Search for the cell housing the specified text and yield its (X, Y) center coordinate. 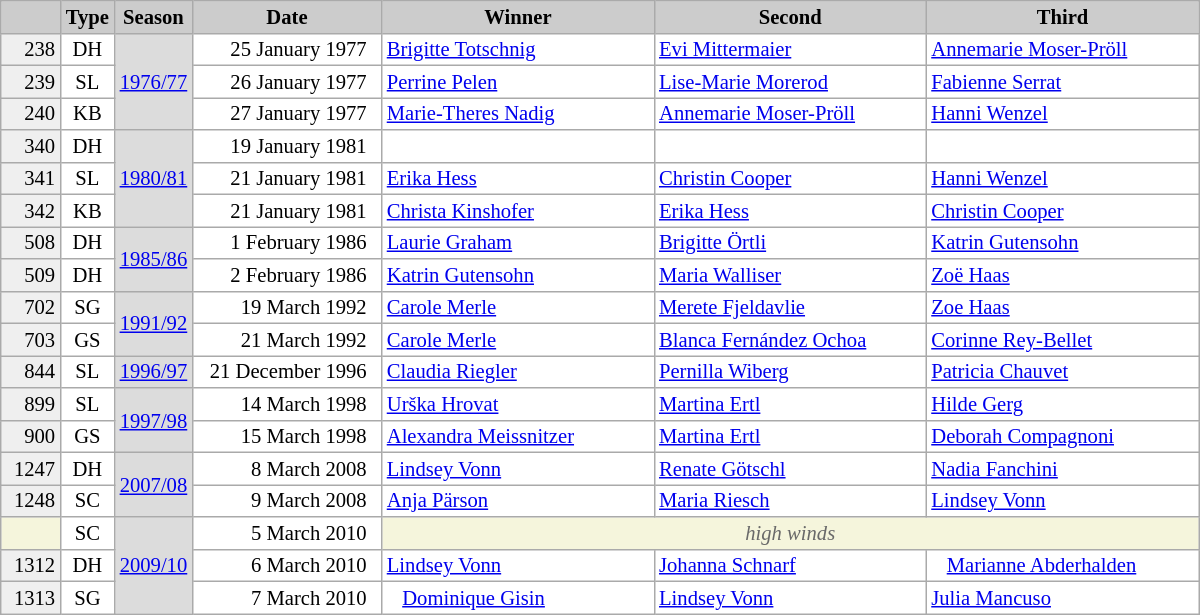
Evi Mittermaier (790, 49)
Corinne Rey-Bellet (1062, 339)
Anja Pärson (518, 500)
240 (30, 113)
Marie-Theres Nadig (518, 113)
21 March 1992 (287, 339)
27 January 1977 (287, 113)
Renate Götschl (790, 468)
Patricia Chauvet (1062, 371)
14 March 1998 (287, 404)
Maria Walliser (790, 274)
Perrine Pelen (518, 81)
239 (30, 81)
5 March 2010 (287, 532)
8 March 2008 (287, 468)
2007/08 (154, 484)
341 (30, 178)
238 (30, 49)
Hilde Gerg (1062, 404)
7 March 2010 (287, 597)
Brigitte Totschnig (518, 49)
1248 (30, 500)
Laurie Graham (518, 242)
Winner (518, 16)
340 (30, 146)
900 (30, 436)
9 March 2008 (287, 500)
Nadia Fanchini (1062, 468)
Christa Kinshofer (518, 210)
1 February 1986 (287, 242)
1313 (30, 597)
Type (88, 16)
Johanna Schnarf (790, 565)
1996/97 (154, 371)
Blanca Fernández Ochoa (790, 339)
844 (30, 371)
Date (287, 16)
Zoë Haas (1062, 274)
2009/10 (154, 564)
Zoe Haas (1062, 307)
Merete Fjeldavlie (790, 307)
1980/81 (154, 178)
Pernilla Wiberg (790, 371)
25 January 1977 (287, 49)
Season (154, 16)
high winds (790, 532)
Lise-Marie Morerod (790, 81)
1991/92 (154, 323)
Dominique Gisin (518, 597)
26 January 1977 (287, 81)
Deborah Compagnoni (1062, 436)
Claudia Riegler (518, 371)
702 (30, 307)
1997/98 (154, 420)
508 (30, 242)
1247 (30, 468)
703 (30, 339)
Urška Hrovat (518, 404)
899 (30, 404)
Third (1062, 16)
Brigitte Örtli (790, 242)
19 March 1992 (287, 307)
6 March 2010 (287, 565)
Fabienne Serrat (1062, 81)
1312 (30, 565)
2 February 1986 (287, 274)
1976/77 (154, 82)
Alexandra Meissnitzer (518, 436)
Second (790, 16)
21 December 1996 (287, 371)
19 January 1981 (287, 146)
Maria Riesch (790, 500)
Julia Mancuso (1062, 597)
509 (30, 274)
15 March 1998 (287, 436)
Marianne Abderhalden (1062, 565)
342 (30, 210)
1985/86 (154, 258)
